Provide the (X, Y) coordinate of the cell's center where the given text is located.  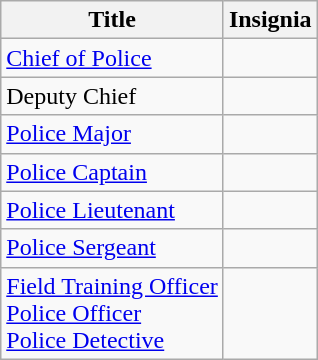
Insignia (270, 20)
Field Training OfficerPolice OfficerPolice Detective (112, 313)
Police Major (112, 134)
Police Captain (112, 172)
Chief of Police (112, 58)
Deputy Chief (112, 96)
Title (112, 20)
Police Sergeant (112, 248)
Police Lieutenant (112, 210)
